Identify which cell holds the provided text, then report its [x, y] central coordinate. 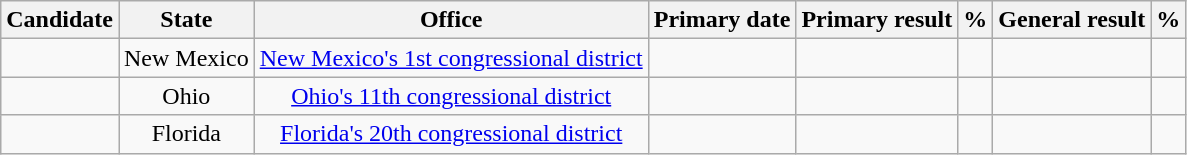
New Mexico's 1st congressional district [451, 58]
Florida's 20th congressional district [451, 134]
Primary result [877, 20]
State [186, 20]
New Mexico [186, 58]
Florida [186, 134]
Office [451, 20]
Ohio [186, 96]
Candidate [60, 20]
Primary date [722, 20]
General result [1072, 20]
Ohio's 11th congressional district [451, 96]
